Identify which cell holds the provided text, then report its [X, Y] central coordinate. 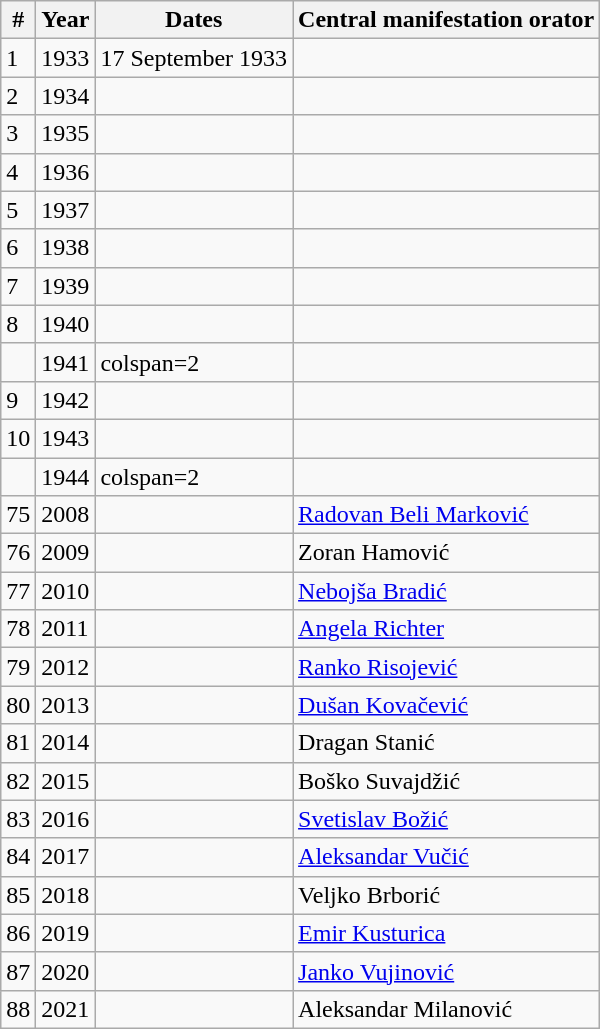
1941 [66, 362]
1944 [66, 477]
2011 [66, 629]
1942 [66, 400]
1935 [66, 134]
Janko Vujinović [446, 971]
Central manifestation orator [446, 20]
86 [18, 933]
80 [18, 705]
10 [18, 438]
1938 [66, 248]
88 [18, 1009]
76 [18, 553]
2018 [66, 895]
6 [18, 248]
81 [18, 743]
84 [18, 857]
Nebojša Bradić [446, 591]
2 [18, 96]
2008 [66, 515]
82 [18, 781]
2009 [66, 553]
4 [18, 172]
Dragan Stanić [446, 743]
Dates [194, 20]
2019 [66, 933]
Angela Richter [446, 629]
Boško Suvajdžić [446, 781]
Ranko Risojević [446, 667]
8 [18, 324]
Radovan Beli Marković [446, 515]
2014 [66, 743]
77 [18, 591]
78 [18, 629]
7 [18, 286]
Svetislav Božić [446, 819]
Year [66, 20]
17 September 1933 [194, 58]
2020 [66, 971]
# [18, 20]
79 [18, 667]
2013 [66, 705]
1940 [66, 324]
2012 [66, 667]
83 [18, 819]
Dušan Kovačević [446, 705]
85 [18, 895]
87 [18, 971]
9 [18, 400]
2016 [66, 819]
75 [18, 515]
2010 [66, 591]
1934 [66, 96]
3 [18, 134]
1933 [66, 58]
Aleksandar Vučić [446, 857]
1939 [66, 286]
1937 [66, 210]
5 [18, 210]
Emir Kusturica [446, 933]
Zoran Hamović [446, 553]
Veljko Brborić [446, 895]
1936 [66, 172]
1943 [66, 438]
2021 [66, 1009]
1 [18, 58]
2015 [66, 781]
Aleksandar Milanović [446, 1009]
2017 [66, 857]
